Provide the (X, Y) coordinate of the cell's center where the given text is located.  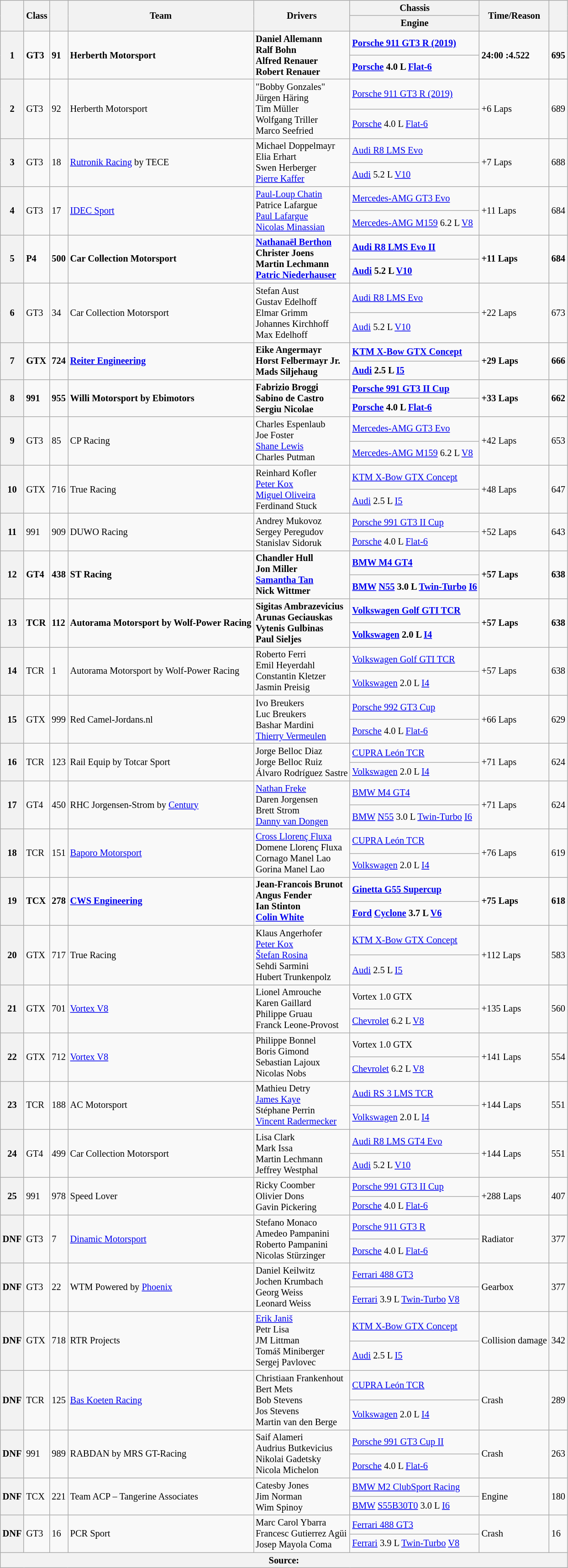
Audi R8 LMS GT4 Evo (415, 1141)
20 (12, 955)
+33 Laps (514, 398)
Daniel Keilwitz Jochen Krumbach Georg Weiss Leonard Weiss (301, 1287)
724 (58, 361)
629 (558, 719)
407 (558, 1196)
CWS Engineering (161, 901)
9 (12, 441)
Sigitas Ambrazevicius Arunas Geciauskas Vytenis Gulbinas Paul Sieljes (301, 623)
688 (558, 163)
643 (558, 532)
500 (58, 259)
Michael Doppelmayr Elia Erhart Swen Herberger Pierre Kaffer (301, 163)
92 (58, 109)
450 (58, 805)
2 (12, 109)
560 (558, 1009)
RABDAN by MRS GT-Racing (161, 1454)
438 (58, 575)
BMW M2 ClubSport Racing (415, 1487)
Stefano Monaco Amedeo Pampanini Roberto Pampanini Nicolas Stürzinger (301, 1239)
Collision damage (514, 1341)
Speed Lover (161, 1196)
4 (12, 211)
619 (558, 853)
Audi RS 3 LMS TCR (415, 1093)
Gearbox (514, 1287)
Reinhard Kofler Peter Kox Miguel Oliveira Ferdinand Stuck (301, 489)
+29 Laps (514, 361)
125 (58, 1400)
Andrey Mukovoz Sergey Peregudov Stanislav Sidoruk (301, 532)
Ivo Breukers Luc Breukers Bashar Mardini Thierry Vermeulen (301, 719)
583 (558, 955)
Class (37, 16)
Radiator (514, 1239)
989 (58, 1454)
12 (12, 575)
999 (58, 719)
647 (558, 489)
Charles Espenlaub Joe Foster Shane Lewis Charles Putman (301, 441)
14 (12, 671)
25 (12, 1196)
Reiter Engineering (161, 361)
Rail Equip by Totcar Sport (161, 762)
Klaus Angerhofer Peter Kox Štefan Rosina Sehdi Sarmini Hubert Trunkenpolz (301, 955)
180 (558, 1496)
Chassis (415, 8)
+6 Laps (514, 109)
Team ACP – Tangerine Associates (161, 1496)
Philippe Bonnel Boris Gimond Sebastian Lajoux Nicolas Nobs (301, 1057)
278 (58, 901)
Audi R8 LMS Evo II (415, 246)
+22 Laps (514, 313)
Bas Koeten Racing (161, 1400)
653 (558, 441)
23 (12, 1105)
Lisa Clark Mark Issa Martin Lechmann Jeffrey Westphal (301, 1154)
Jean-Francois Brunot Angus Fender Ian Stinton Colin White (301, 901)
689 (558, 109)
RTR Projects (161, 1341)
CP Racing (161, 441)
+135 Laps (514, 1009)
Fabrizio Broggi Sabino de Castro Sergiu Nicolae (301, 398)
+7 Laps (514, 163)
ST Racing (161, 575)
+48 Laps (514, 489)
3 (12, 163)
+141 Laps (514, 1057)
716 (58, 489)
24 (12, 1154)
Catesby Jones Jim Norman Wim Spinoy (301, 1496)
34 (58, 313)
Ginetta G55 Supercup (415, 889)
6 (12, 313)
Source: (284, 1560)
P4 (37, 259)
Chandler Hull Jon Miller Samantha Tan Nick Wittmer (301, 575)
221 (58, 1496)
342 (558, 1341)
11 (12, 532)
+288 Laps (514, 1196)
Daniel Allemann Ralf Bohn Alfred Renauer Robert Renauer (301, 55)
Porsche 911 GT3 R (415, 1227)
"Bobby Gonzales" Jürgen Häring Tim Müller Wolfgang Triller Marco Seefried (301, 109)
+112 Laps (514, 955)
955 (58, 398)
Eike Angermayr Horst Felbermayr Jr. Mads Siljehaug (301, 361)
618 (558, 901)
Rutronik Racing by TECE (161, 163)
+75 Laps (514, 901)
+52 Laps (514, 532)
+66 Laps (514, 719)
909 (58, 532)
Dinamic Motorsport (161, 1239)
554 (558, 1057)
695 (558, 55)
Mathieu Detry James Kaye Stéphane Perrin Vincent Radermecker (301, 1105)
Willi Motorsport by Ebimotors (161, 398)
662 (558, 398)
BMW S55B30T0 3.0 L I6 (415, 1505)
+42 Laps (514, 441)
85 (58, 441)
10 (12, 489)
21 (12, 1009)
5 (12, 259)
8 (12, 398)
+76 Laps (514, 853)
19 (12, 901)
15 (12, 719)
IDEC Sport (161, 211)
Red Camel-Jordans.nl (161, 719)
Jorge Belloc Diaz Jorge Belloc Ruiz Álvaro Rodríguez Sastre (301, 762)
24:00 :4.522 (514, 55)
112 (58, 623)
Saif Alameri Audrius Butkevicius Nikolai Gadetsky Nicola Michelon (301, 1454)
673 (558, 313)
Team (161, 16)
Cross Llorenç Fluxa Domene Llorenç Fluxa Cornago Manel Lao Gorina Manel Lao (301, 853)
Nathan Freke Daren Jorgensen Brett Strom Danny van Dongen (301, 805)
Drivers (301, 16)
Ricky Coomber Olivier Dons Gavin Pickering (301, 1196)
123 (58, 762)
13 (12, 623)
712 (58, 1057)
Roberto Ferri Emil Heyerdahl Constantin Kletzer Jasmin Preisig (301, 671)
978 (58, 1196)
151 (58, 853)
Erik Janiš Petr Lisa JM Littman Tomáš Miniberger Sergej Pavlovec (301, 1341)
263 (558, 1454)
Marc Carol Ybarra Francesc Gutierrez Agüi Josep Mayola Coma (301, 1534)
RHC Jorgensen-Strom by Century (161, 805)
289 (558, 1400)
WTM Powered by Phoenix (161, 1287)
PCR Sport (161, 1534)
Nathanaël Berthon Christer Joens Martin Lechmann Patric Niederhauser (301, 259)
717 (58, 955)
Stefan Aust Gustav Edelhoff Elmar Grimm Johannes Kirchhoff Max Edelhoff (301, 313)
Baporo Motorsport (161, 853)
499 (58, 1154)
AC Motorsport (161, 1105)
Lionel Amrouche Karen Gaillard Philippe Gruau Franck Leone-Provost (301, 1009)
718 (58, 1341)
Christiaan Frankenhout Bert Mets Bob Stevens Jos Stevens Martin van den Berge (301, 1400)
Porsche 992 GT3 Cup (415, 708)
91 (58, 55)
Paul-Loup Chatin Patrice Lafargue Paul Lafargue Nicolas Minassian (301, 211)
Ford Cyclone 3.7 L V6 (415, 913)
701 (58, 1009)
DUWO Racing (161, 532)
188 (58, 1105)
Porsche 991 GT3 Cup II (415, 1442)
666 (558, 361)
Time/Reason (514, 16)
